Find where the given text appears and provide that cell's center as (x, y) coordinate. 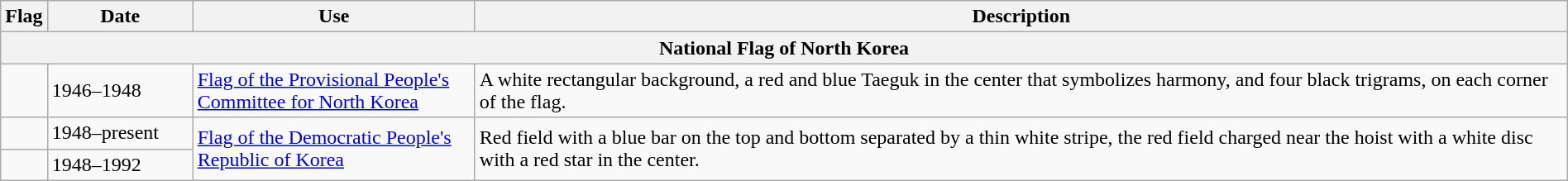
1948–present (120, 133)
1948–1992 (120, 164)
National Flag of North Korea (784, 48)
1946–1948 (120, 91)
Flag (24, 17)
A white rectangular background, a red and blue Taeguk in the center that symbolizes harmony, and four black trigrams, on each corner of the flag. (1021, 91)
Flag of the Democratic People's Republic of Korea (334, 149)
Description (1021, 17)
Date (120, 17)
Use (334, 17)
Flag of the Provisional People's Committee for North Korea (334, 91)
